Output the [X, Y] coordinate of the center of the cell containing the given text.  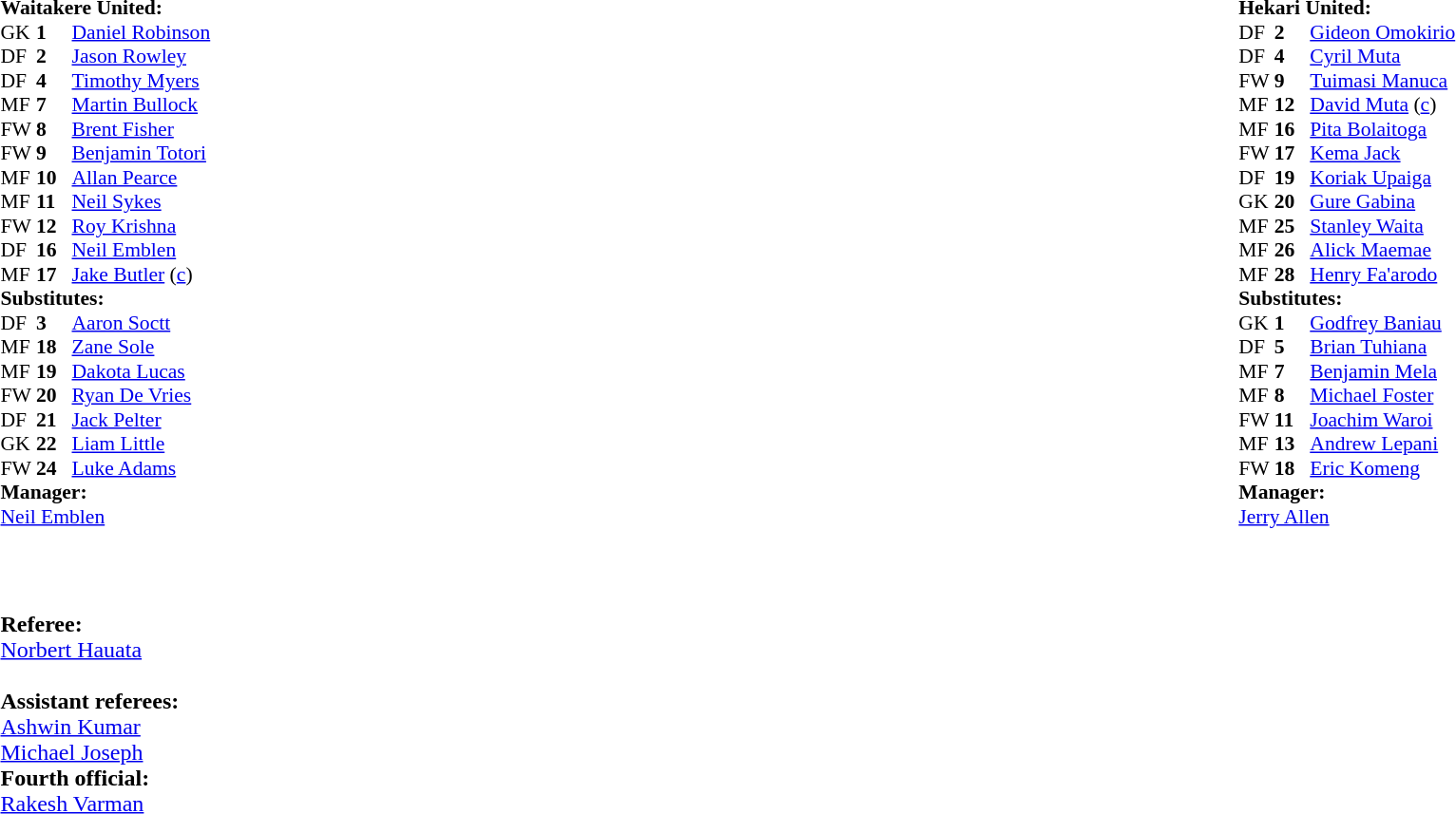
Brent Fisher [142, 129]
Neil Sykes [142, 202]
Liam Little [142, 444]
28 [1293, 274]
David Muta (c) [1382, 105]
Michael Foster [1382, 396]
Tuimasi Manuca [1382, 81]
Aaron Soctt [142, 323]
Stanley Waita [1382, 226]
Joachim Waroi [1382, 420]
Andrew Lepani [1382, 444]
22 [54, 444]
Henry Fa'arodo [1382, 274]
10 [54, 178]
Kema Jack [1382, 153]
Luke Adams [142, 468]
Dakota Lucas [142, 371]
Timothy Myers [142, 81]
Godfrey Baniau [1382, 323]
Gideon Omokirio [1382, 32]
Zane Sole [142, 347]
Jason Rowley [142, 56]
3 [54, 323]
Gure Gabina [1382, 202]
Pita Bolaitoga [1382, 129]
Roy Krishna [142, 226]
Cyril Muta [1382, 56]
Daniel Robinson [142, 32]
26 [1293, 250]
5 [1293, 347]
Ryan De Vries [142, 396]
Koriak Upaiga [1382, 178]
13 [1293, 444]
Benjamin Totori [142, 153]
Alick Maemae [1382, 250]
Jake Butler (c) [142, 274]
Allan Pearce [142, 178]
25 [1293, 226]
Jack Pelter [142, 420]
Eric Komeng [1382, 468]
24 [54, 468]
Jerry Allen [1347, 517]
Brian Tuhiana [1382, 347]
21 [54, 420]
Benjamin Mela [1382, 371]
Martin Bullock [142, 105]
